Capture the cell that displays the provided text and extract its (x, y) central coordinate. 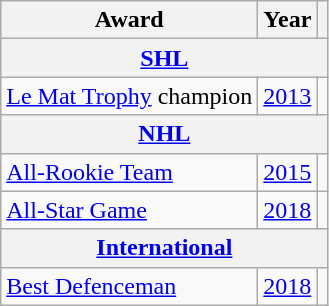
Best Defenceman (130, 286)
International (164, 248)
Award (130, 20)
Le Mat Trophy champion (130, 96)
All-Star Game (130, 210)
All-Rookie Team (130, 172)
NHL (164, 134)
2015 (288, 172)
SHL (164, 58)
Year (288, 20)
2013 (288, 96)
